From the cell containing the given text, extract its center point as (x, y) coordinate. 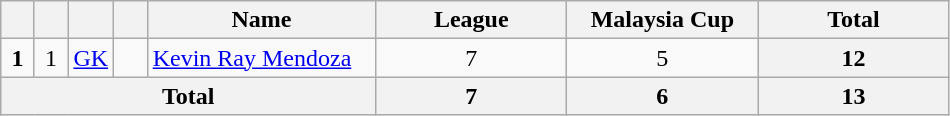
Malaysia Cup (662, 20)
League (472, 20)
5 (662, 58)
GK (91, 58)
Kevin Ray Mendoza (262, 58)
13 (854, 96)
6 (662, 96)
Name (262, 20)
12 (854, 58)
